From the cell containing the given text, extract its center point as [x, y] coordinate. 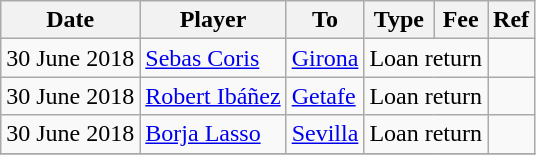
Sebas Coris [213, 58]
To [325, 20]
Date [70, 20]
Sevilla [325, 134]
Type [399, 20]
Fee [461, 20]
Borja Lasso [213, 134]
Robert Ibáñez [213, 96]
Ref [512, 20]
Girona [325, 58]
Player [213, 20]
Getafe [325, 96]
